Detect which cell encompasses the target text, then output its (x, y) center coordinate. 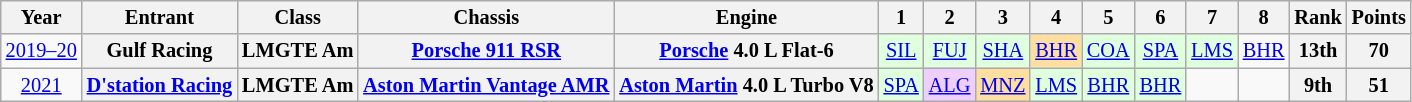
FUJ (950, 51)
51 (1379, 85)
8 (1264, 17)
Aston Martin 4.0 L Turbo V8 (746, 85)
MNZ (1002, 85)
4 (1056, 17)
Porsche 911 RSR (486, 51)
13th (1318, 51)
70 (1379, 51)
Engine (746, 17)
COA (1108, 51)
Year (42, 17)
ALG (950, 85)
Class (298, 17)
2021 (42, 85)
3 (1002, 17)
9th (1318, 85)
1 (902, 17)
2019–20 (42, 51)
SHA (1002, 51)
SIL (902, 51)
D'station Racing (160, 85)
6 (1161, 17)
Aston Martin Vantage AMR (486, 85)
Points (1379, 17)
7 (1212, 17)
Chassis (486, 17)
Entrant (160, 17)
Porsche 4.0 L Flat-6 (746, 51)
Gulf Racing (160, 51)
5 (1108, 17)
Rank (1318, 17)
2 (950, 17)
